Return (X, Y) of the center of cell containing provided text 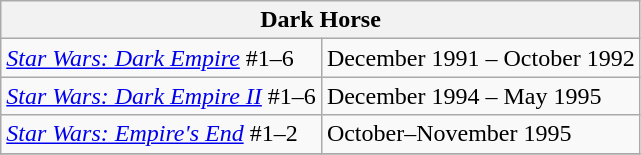
Star Wars: Dark Empire #1–6 (162, 58)
December 1991 – October 1992 (480, 58)
Star Wars: Dark Empire II #1–6 (162, 96)
Dark Horse (321, 20)
December 1994 – May 1995 (480, 96)
Star Wars: Empire's End #1–2 (162, 134)
October–November 1995 (480, 134)
